Capture the cell that displays the provided text and extract its (x, y) central coordinate. 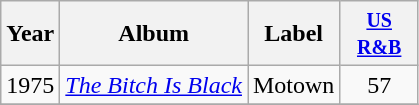
Year (30, 34)
Motown (294, 85)
US R&B (380, 34)
The Bitch Is Black (154, 85)
1975 (30, 85)
Label (294, 34)
Album (154, 34)
57 (380, 85)
